Return the (x, y) coordinate for the center point of the cell that contains the specified text.  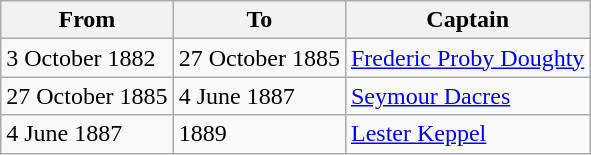
Seymour Dacres (467, 96)
From (87, 20)
3 October 1882 (87, 58)
1889 (259, 134)
Frederic Proby Doughty (467, 58)
To (259, 20)
Lester Keppel (467, 134)
Captain (467, 20)
